From the cell containing the given text, extract its center point as (x, y) coordinate. 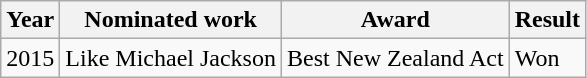
Best New Zealand Act (395, 58)
Result (547, 20)
Year (30, 20)
Like Michael Jackson (171, 58)
Won (547, 58)
Nominated work (171, 20)
Award (395, 20)
2015 (30, 58)
